Determine the [X, Y] coordinate at the center of the cell enclosing the given text.  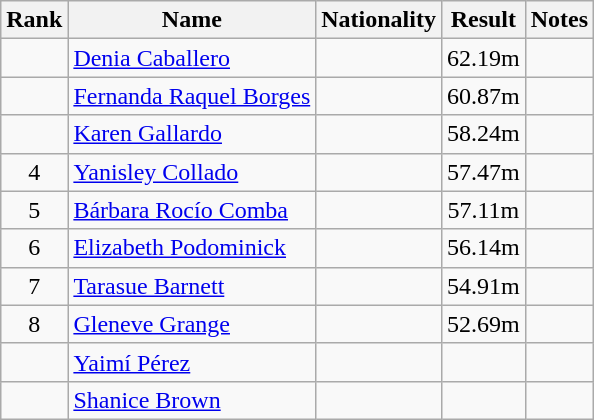
54.91m [483, 286]
5 [34, 210]
7 [34, 286]
Denia Caballero [192, 58]
Bárbara Rocío Comba [192, 210]
57.11m [483, 210]
Elizabeth Podominick [192, 248]
Rank [34, 20]
Nationality [379, 20]
Gleneve Grange [192, 324]
8 [34, 324]
6 [34, 248]
58.24m [483, 134]
52.69m [483, 324]
Yaimí Pérez [192, 362]
60.87m [483, 96]
Yanisley Collado [192, 172]
62.19m [483, 58]
Tarasue Barnett [192, 286]
56.14m [483, 248]
Result [483, 20]
Shanice Brown [192, 400]
4 [34, 172]
Name [192, 20]
Karen Gallardo [192, 134]
Fernanda Raquel Borges [192, 96]
57.47m [483, 172]
Notes [559, 20]
